Detect which cell encompasses the target text, then output its (X, Y) center coordinate. 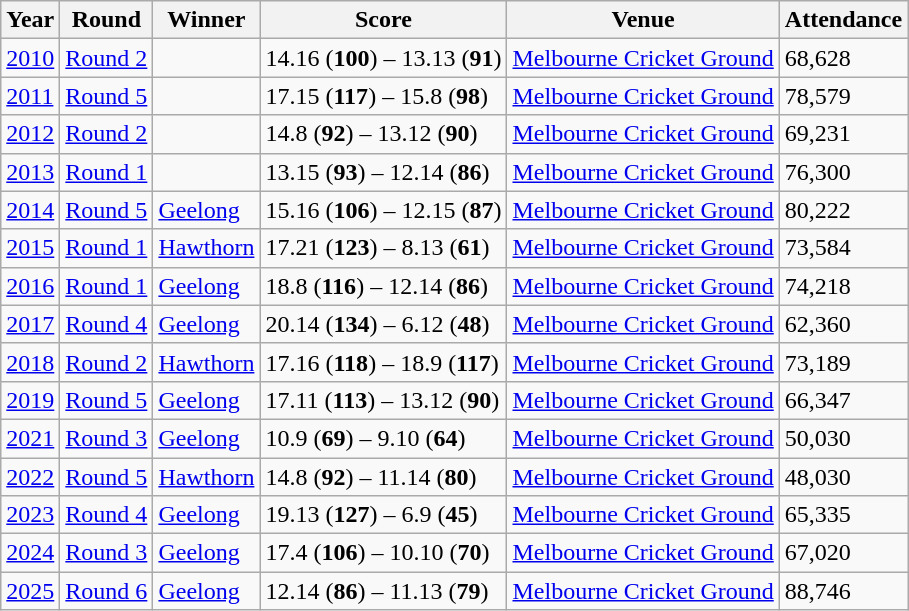
48,030 (843, 477)
14.16 (100) – 13.13 (91) (384, 58)
2025 (30, 591)
2024 (30, 553)
2010 (30, 58)
68,628 (843, 58)
12.14 (86) – 11.13 (79) (384, 591)
2013 (30, 172)
2016 (30, 286)
2019 (30, 400)
Winner (206, 20)
14.8 (92) – 13.12 (90) (384, 134)
17.21 (123) – 8.13 (61) (384, 248)
Venue (643, 20)
2021 (30, 438)
2022 (30, 477)
88,746 (843, 591)
17.15 (117) – 15.8 (98) (384, 96)
74,218 (843, 286)
78,579 (843, 96)
73,189 (843, 362)
69,231 (843, 134)
Attendance (843, 20)
50,030 (843, 438)
Year (30, 20)
17.4 (106) – 10.10 (70) (384, 553)
10.9 (69) – 9.10 (64) (384, 438)
Round 6 (106, 591)
14.8 (92) – 11.14 (80) (384, 477)
15.16 (106) – 12.15 (87) (384, 210)
2017 (30, 324)
76,300 (843, 172)
19.13 (127) – 6.9 (45) (384, 515)
20.14 (134) – 6.12 (48) (384, 324)
2015 (30, 248)
65,335 (843, 515)
2014 (30, 210)
67,020 (843, 553)
Score (384, 20)
2012 (30, 134)
17.11 (113) – 13.12 (90) (384, 400)
13.15 (93) – 12.14 (86) (384, 172)
62,360 (843, 324)
2018 (30, 362)
18.8 (116) – 12.14 (86) (384, 286)
80,222 (843, 210)
17.16 (118) – 18.9 (117) (384, 362)
2011 (30, 96)
Round (106, 20)
73,584 (843, 248)
66,347 (843, 400)
2023 (30, 515)
